Extract the [x, y] coordinate from the center of the cell holding the provided text.  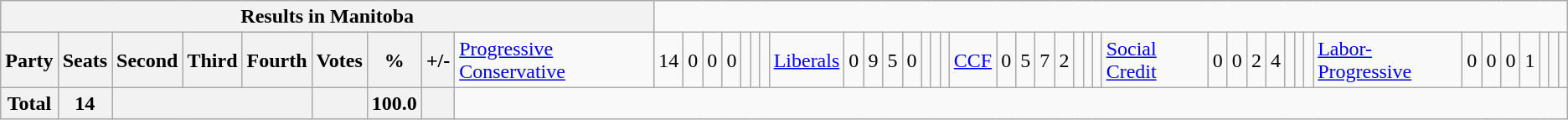
Results in Manitoba [328, 17]
+/- [437, 60]
Progressive Conservative [554, 60]
% [394, 60]
Total [29, 103]
Party [29, 60]
7 [1045, 60]
100.0 [394, 103]
Fourth [276, 60]
Seats [85, 60]
Votes [339, 60]
Liberals [807, 60]
4 [1275, 60]
Third [213, 60]
Labor-Progressive [1388, 60]
Second [147, 60]
CCF [972, 60]
Social Credit [1154, 60]
1 [1529, 60]
9 [873, 60]
